Capture the cell that displays the provided text and extract its [x, y] central coordinate. 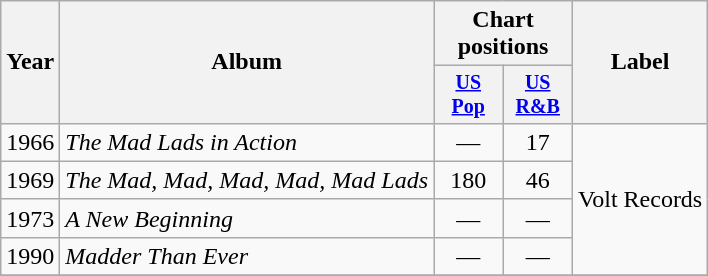
1973 [30, 218]
180 [468, 180]
A New Beginning [247, 218]
US Pop [468, 94]
Label [640, 62]
Madder Than Ever [247, 256]
46 [538, 180]
1969 [30, 180]
Chart positions [504, 34]
1990 [30, 256]
Year [30, 62]
Album [247, 62]
Volt Records [640, 199]
The Mad Lads in Action [247, 142]
17 [538, 142]
1966 [30, 142]
The Mad, Mad, Mad, Mad, Mad Lads [247, 180]
US R&B [538, 94]
